Return the [x, y] coordinate for the center point of the cell that contains the specified text.  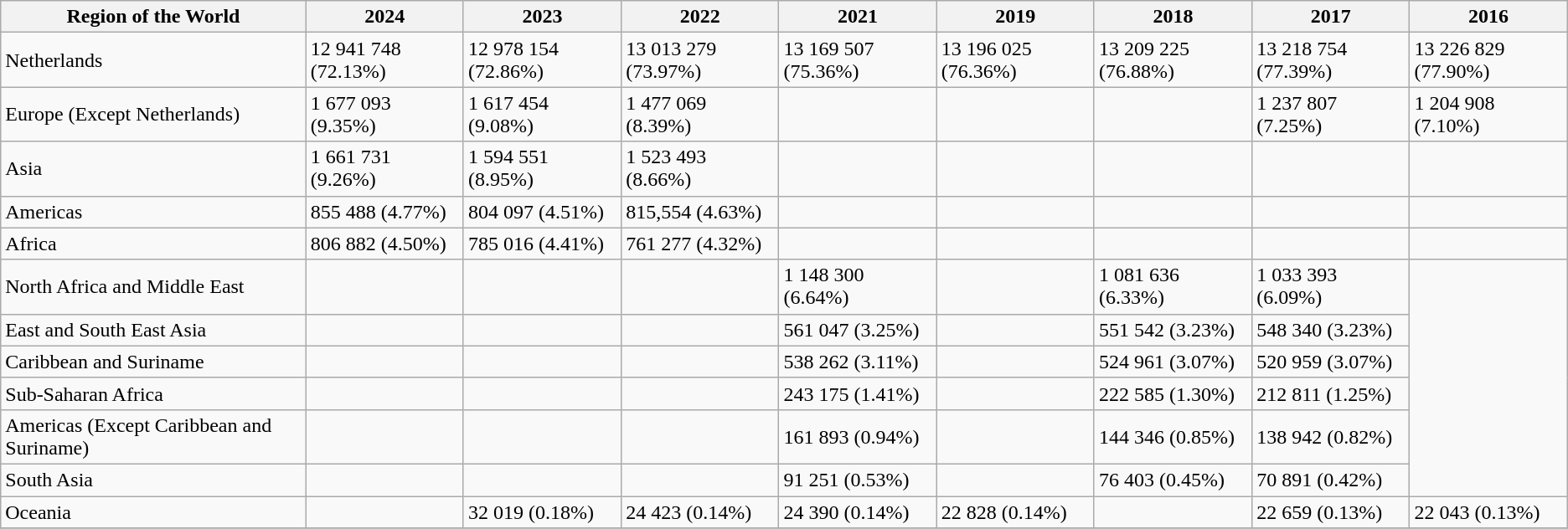
Asia [153, 169]
524 961 (3.07%) [1173, 362]
Africa [153, 244]
Oceania [153, 511]
138 942 (0.82%) [1331, 437]
24 423 (0.14%) [700, 511]
222 585 (1.30%) [1173, 393]
2021 [858, 17]
520 959 (3.07%) [1331, 362]
1 523 493 (8.66%) [700, 169]
Americas (Except Caribbean and Suriname) [153, 437]
24 390 (0.14%) [858, 511]
1 677 093 (9.35%) [384, 114]
2016 [1488, 17]
22 043 (0.13%) [1488, 511]
2022 [700, 17]
22 659 (0.13%) [1331, 511]
2019 [1015, 17]
22 828 (0.14%) [1015, 511]
551 542 (3.23%) [1173, 330]
2024 [384, 17]
806 882 (4.50%) [384, 244]
212 811 (1.25%) [1331, 393]
East and South East Asia [153, 330]
South Asia [153, 480]
1 617 454 (9.08%) [542, 114]
Region of the World [153, 17]
1 148 300 (6.64%) [858, 286]
1 033 393 (6.09%) [1331, 286]
855 488 (4.77%) [384, 212]
Sub-Saharan Africa [153, 393]
1 477 069 (8.39%) [700, 114]
13 196 025 (76.36%) [1015, 60]
1 237 807 (7.25%) [1331, 114]
2017 [1331, 17]
Netherlands [153, 60]
12 941 748 (72.13%) [384, 60]
538 262 (3.11%) [858, 362]
161 893 (0.94%) [858, 437]
785 016 (4.41%) [542, 244]
13 169 507 (75.36%) [858, 60]
70 891 (0.42%) [1331, 480]
13 209 225 (76.88%) [1173, 60]
1 594 551 (8.95%) [542, 169]
76 403 (0.45%) [1173, 480]
Europe (Except Netherlands) [153, 114]
1 204 908 (7.10%) [1488, 114]
13 218 754 (77.39%) [1331, 60]
548 340 (3.23%) [1331, 330]
815,554 (4.63%) [700, 212]
North Africa and Middle East [153, 286]
91 251 (0.53%) [858, 480]
13 226 829 (77.90%) [1488, 60]
12 978 154 (72.86%) [542, 60]
761 277 (4.32%) [700, 244]
Americas [153, 212]
2018 [1173, 17]
13 013 279 (73.97%) [700, 60]
Caribbean and Suriname [153, 362]
243 175 (1.41%) [858, 393]
1 661 731 (9.26%) [384, 169]
144 346 (0.85%) [1173, 437]
804 097 (4.51%) [542, 212]
561 047 (3.25%) [858, 330]
1 081 636 (6.33%) [1173, 286]
32 019 (0.18%) [542, 511]
2023 [542, 17]
